Return [x, y] of the center of cell containing provided text 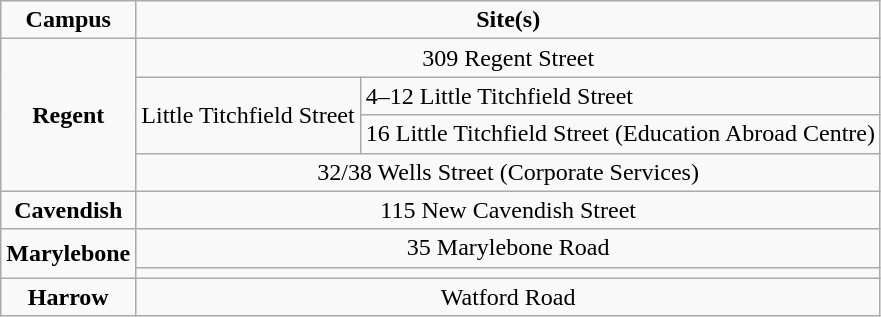
Little Titchfield Street [248, 115]
115 New Cavendish Street [508, 210]
16 Little Titchfield Street (Education Abroad Centre) [620, 134]
Harrow [68, 297]
Campus [68, 20]
309 Regent Street [508, 58]
4–12 Little Titchfield Street [620, 96]
Regent [68, 115]
Watford Road [508, 297]
35 Marylebone Road [508, 248]
32/38 Wells Street (Corporate Services) [508, 172]
Marylebone [68, 254]
Cavendish [68, 210]
Site(s) [508, 20]
